For the text-containing cell, return its midpoint in [x, y] coordinate format. 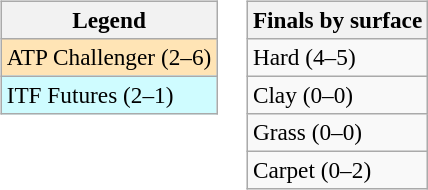
Hard (4–5) [337, 57]
Grass (0–0) [337, 133]
Finals by surface [337, 20]
ATP Challenger (2–6) [108, 57]
Carpet (0–2) [337, 171]
Legend [108, 20]
Clay (0–0) [337, 95]
ITF Futures (2–1) [108, 95]
